Determine the [x, y] coordinate at the center of the cell enclosing the given text.  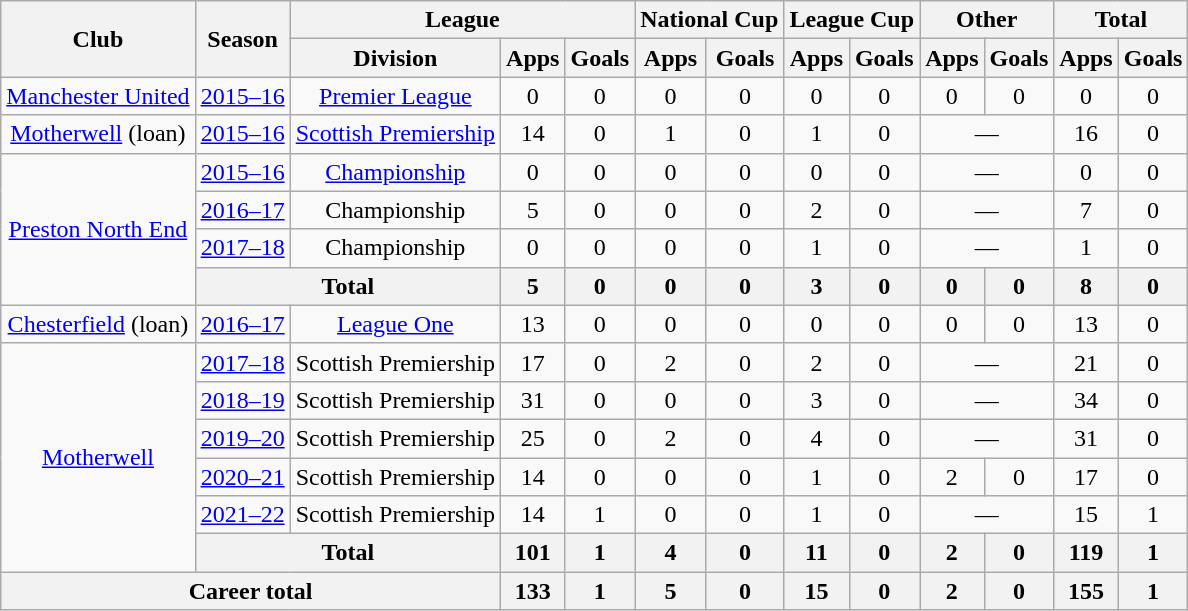
119 [1086, 553]
2020–21 [242, 477]
League [462, 20]
2019–20 [242, 438]
34 [1086, 400]
2021–22 [242, 515]
7 [1086, 210]
Preston North End [98, 229]
21 [1086, 362]
Division [395, 58]
Career total [251, 591]
Club [98, 39]
National Cup [710, 20]
Chesterfield (loan) [98, 324]
16 [1086, 134]
Motherwell (loan) [98, 134]
Other [987, 20]
2018–19 [242, 400]
League One [395, 324]
155 [1086, 591]
League Cup [852, 20]
Season [242, 39]
8 [1086, 286]
Premier League [395, 96]
25 [533, 438]
Motherwell [98, 457]
133 [533, 591]
Manchester United [98, 96]
101 [533, 553]
11 [816, 553]
